Return [x, y] of the center of cell containing provided text 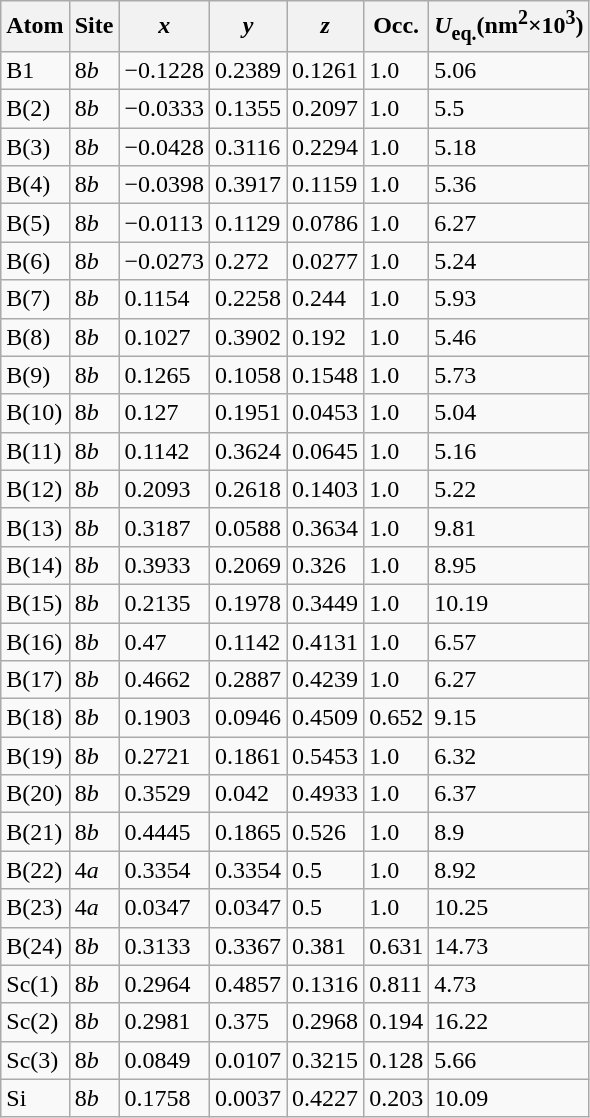
B(22) [35, 870]
B(12) [35, 489]
5.22 [509, 489]
B1 [35, 71]
0.4239 [326, 680]
0.203 [396, 1098]
9.81 [509, 527]
Ueq.(nm2×103) [509, 26]
6.37 [509, 794]
0.381 [326, 946]
10.25 [509, 908]
4.73 [509, 984]
5.66 [509, 1060]
Atom [35, 26]
B(9) [35, 375]
0.0037 [248, 1098]
0.1316 [326, 984]
0.4445 [164, 832]
0.2389 [248, 71]
B(4) [35, 185]
0.2721 [164, 756]
B(11) [35, 451]
0.1265 [164, 375]
0.0645 [326, 451]
0.326 [326, 565]
0.2135 [164, 603]
5.18 [509, 147]
Sc(1) [35, 984]
0.0107 [248, 1060]
Sc(3) [35, 1060]
0.128 [396, 1060]
5.73 [509, 375]
B(14) [35, 565]
0.1861 [248, 756]
0.1548 [326, 375]
0.1261 [326, 71]
0.2964 [164, 984]
Si [35, 1098]
0.1355 [248, 109]
0.244 [326, 299]
0.526 [326, 832]
0.2618 [248, 489]
0.192 [326, 337]
Sc(2) [35, 1022]
6.32 [509, 756]
0.1403 [326, 489]
0.3187 [164, 527]
0.47 [164, 642]
0.127 [164, 413]
B(6) [35, 261]
B(17) [35, 680]
−0.0273 [164, 261]
0.1978 [248, 603]
0.3634 [326, 527]
0.375 [248, 1022]
8.92 [509, 870]
y [248, 26]
0.0588 [248, 527]
0.194 [396, 1022]
0.3133 [164, 946]
9.15 [509, 718]
0.042 [248, 794]
0.2097 [326, 109]
8.9 [509, 832]
B(5) [35, 223]
0.5453 [326, 756]
0.272 [248, 261]
B(18) [35, 718]
0.3917 [248, 185]
6.57 [509, 642]
B(2) [35, 109]
z [326, 26]
−0.0428 [164, 147]
0.1027 [164, 337]
0.4509 [326, 718]
B(24) [35, 946]
0.2093 [164, 489]
0.3933 [164, 565]
B(16) [35, 642]
0.652 [396, 718]
5.46 [509, 337]
−0.1228 [164, 71]
B(19) [35, 756]
0.811 [396, 984]
0.1154 [164, 299]
0.3449 [326, 603]
B(7) [35, 299]
B(21) [35, 832]
Occ. [396, 26]
0.2887 [248, 680]
0.3215 [326, 1060]
B(3) [35, 147]
0.4662 [164, 680]
0.4933 [326, 794]
−0.0113 [164, 223]
0.2294 [326, 147]
0.0849 [164, 1060]
0.2258 [248, 299]
B(15) [35, 603]
B(8) [35, 337]
0.1129 [248, 223]
0.0453 [326, 413]
0.4227 [326, 1098]
B(20) [35, 794]
16.22 [509, 1022]
14.73 [509, 946]
0.1159 [326, 185]
5.24 [509, 261]
0.4857 [248, 984]
5.36 [509, 185]
−0.0333 [164, 109]
0.1758 [164, 1098]
B(10) [35, 413]
0.631 [396, 946]
x [164, 26]
0.0946 [248, 718]
8.95 [509, 565]
0.4131 [326, 642]
0.2981 [164, 1022]
0.1951 [248, 413]
5.04 [509, 413]
0.3902 [248, 337]
0.2069 [248, 565]
0.3367 [248, 946]
0.3529 [164, 794]
B(13) [35, 527]
10.19 [509, 603]
0.1058 [248, 375]
5.16 [509, 451]
10.09 [509, 1098]
0.0786 [326, 223]
0.1903 [164, 718]
0.1865 [248, 832]
0.3116 [248, 147]
−0.0398 [164, 185]
0.3624 [248, 451]
5.93 [509, 299]
Site [94, 26]
B(23) [35, 908]
5.5 [509, 109]
5.06 [509, 71]
0.2968 [326, 1022]
0.0277 [326, 261]
